Return [x, y] of the center of cell containing provided text 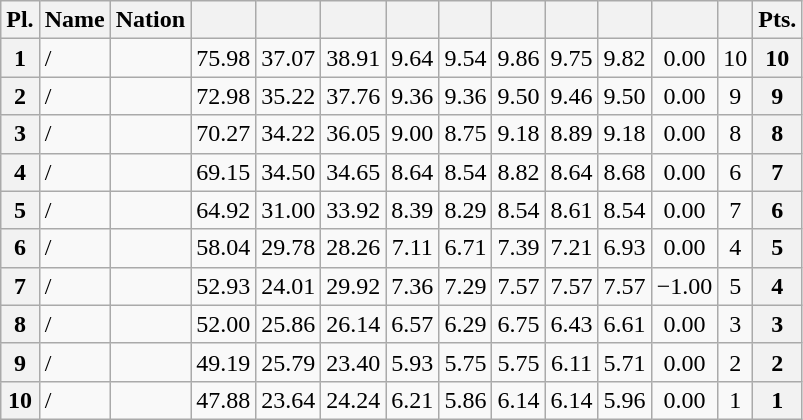
5.71 [624, 362]
8.68 [624, 172]
24.24 [354, 400]
8.75 [466, 134]
7.36 [412, 286]
Nation [150, 20]
5.86 [466, 400]
8.39 [412, 210]
9.86 [518, 58]
23.40 [354, 362]
47.88 [224, 400]
34.50 [288, 172]
−1.00 [684, 286]
38.91 [354, 58]
6.93 [624, 248]
8.82 [518, 172]
Name [74, 20]
64.92 [224, 210]
5.93 [412, 362]
26.14 [354, 324]
29.78 [288, 248]
8.89 [572, 134]
Pl. [20, 20]
33.92 [354, 210]
29.92 [354, 286]
25.79 [288, 362]
9.54 [466, 58]
6.57 [412, 324]
58.04 [224, 248]
52.00 [224, 324]
34.22 [288, 134]
Pts. [778, 20]
7.29 [466, 286]
6.61 [624, 324]
28.26 [354, 248]
7.21 [572, 248]
9.00 [412, 134]
8.61 [572, 210]
52.93 [224, 286]
75.98 [224, 58]
6.29 [466, 324]
35.22 [288, 96]
6.11 [572, 362]
6.43 [572, 324]
37.07 [288, 58]
9.64 [412, 58]
36.05 [354, 134]
34.65 [354, 172]
8.29 [466, 210]
9.82 [624, 58]
9.75 [572, 58]
25.86 [288, 324]
6.75 [518, 324]
23.64 [288, 400]
9.46 [572, 96]
7.39 [518, 248]
69.15 [224, 172]
5.96 [624, 400]
70.27 [224, 134]
6.21 [412, 400]
6.71 [466, 248]
49.19 [224, 362]
7.11 [412, 248]
24.01 [288, 286]
31.00 [288, 210]
37.76 [354, 96]
72.98 [224, 96]
